Find where the given text appears and provide that cell's center as (x, y) coordinate. 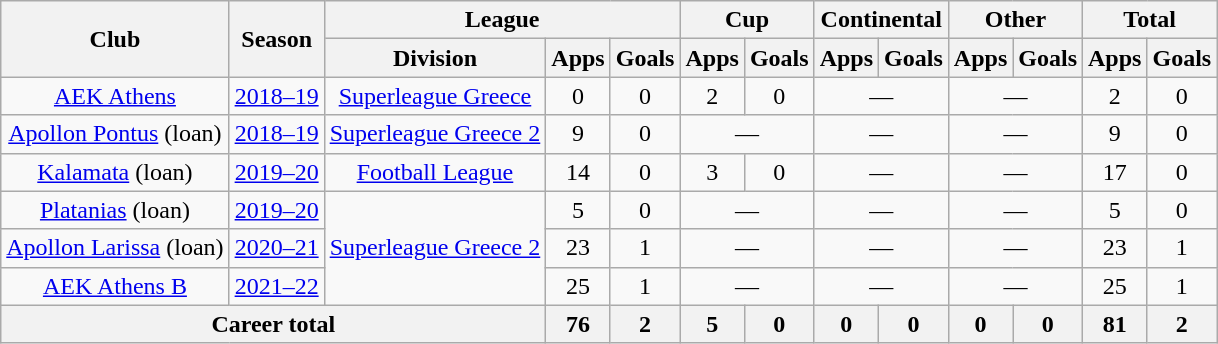
76 (578, 324)
Total (1150, 20)
Cup (747, 20)
Apollon Larissa (loan) (115, 248)
Career total (274, 324)
Platanias (loan) (115, 210)
Continental (881, 20)
Football League (435, 172)
League (502, 20)
2021–22 (276, 286)
Kalamata (loan) (115, 172)
81 (1115, 324)
AEK Athens (115, 96)
AEK Athens B (115, 286)
Division (435, 58)
Apollon Pontus (loan) (115, 134)
Season (276, 39)
Other (1015, 20)
2020–21 (276, 248)
Club (115, 39)
Superleague Greece (435, 96)
14 (578, 172)
3 (712, 172)
17 (1115, 172)
